From the cell containing the given text, extract its center point as [X, Y] coordinate. 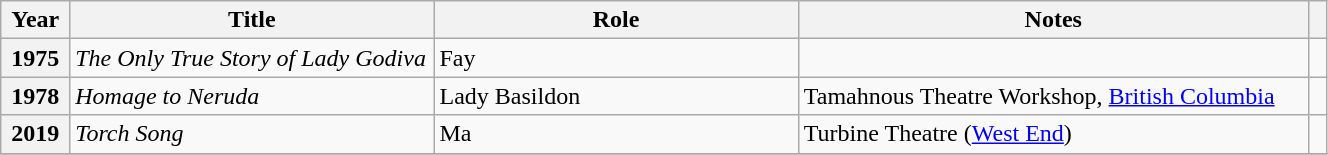
Title [252, 20]
Notes [1053, 20]
The Only True Story of Lady Godiva [252, 58]
Year [36, 20]
1978 [36, 96]
Fay [616, 58]
Homage to Neruda [252, 96]
Tamahnous Theatre Workshop, British Columbia [1053, 96]
1975 [36, 58]
2019 [36, 134]
Ma [616, 134]
Turbine Theatre (West End) [1053, 134]
Role [616, 20]
Lady Basildon [616, 96]
Torch Song [252, 134]
